Provide the (x, y) coordinate of the cell's center where the given text is located.  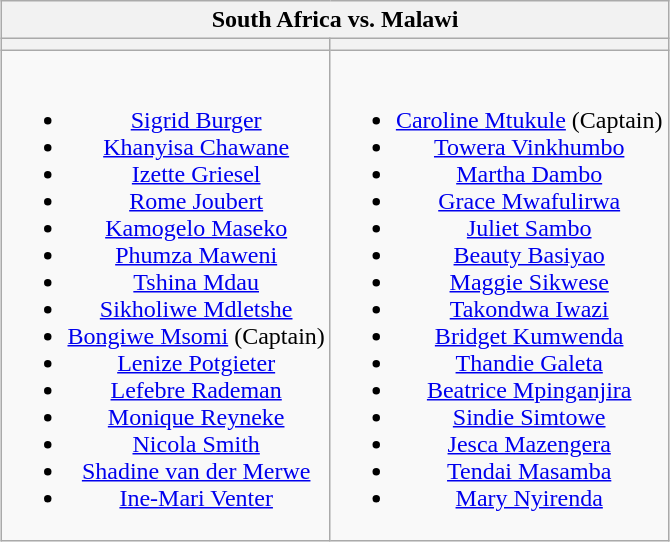
South Africa vs. Malawi (335, 20)
